From the cell containing the given text, extract its center point as [x, y] coordinate. 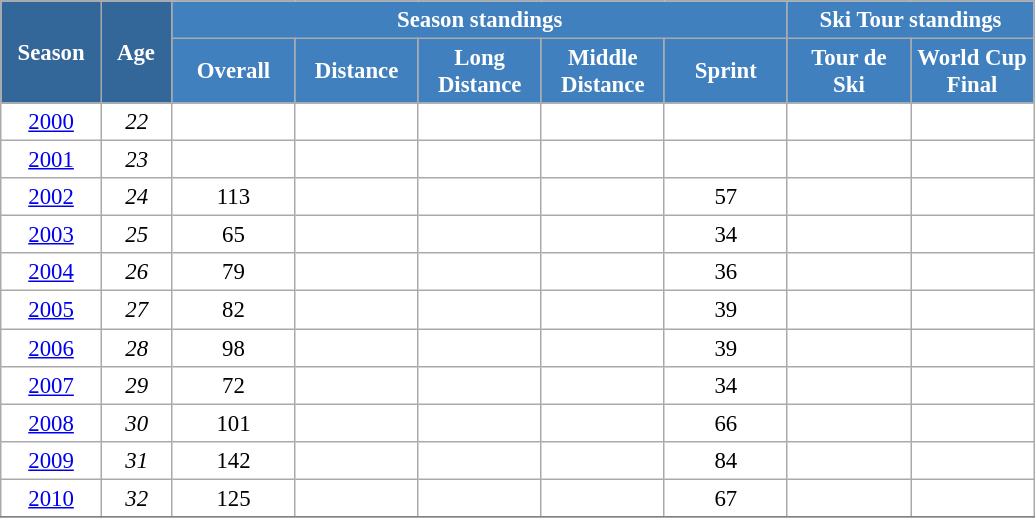
72 [234, 385]
24 [136, 197]
113 [234, 197]
31 [136, 460]
2009 [52, 460]
27 [136, 310]
28 [136, 348]
57 [726, 197]
Long Distance [480, 72]
36 [726, 273]
79 [234, 273]
2008 [52, 423]
22 [136, 122]
Tour deSki [848, 72]
2003 [52, 235]
29 [136, 385]
98 [234, 348]
2006 [52, 348]
67 [726, 498]
82 [234, 310]
125 [234, 498]
2001 [52, 160]
Season standings [480, 20]
2005 [52, 310]
Middle Distance [602, 72]
World CupFinal [972, 72]
2000 [52, 122]
25 [136, 235]
66 [726, 423]
Ski Tour standings [910, 20]
Season [52, 52]
142 [234, 460]
26 [136, 273]
30 [136, 423]
2004 [52, 273]
Overall [234, 72]
23 [136, 160]
101 [234, 423]
Distance [356, 72]
Age [136, 52]
2002 [52, 197]
32 [136, 498]
2010 [52, 498]
84 [726, 460]
2007 [52, 385]
65 [234, 235]
Sprint [726, 72]
